Provide the (x, y) coordinate of the cell's center where the given text is located.  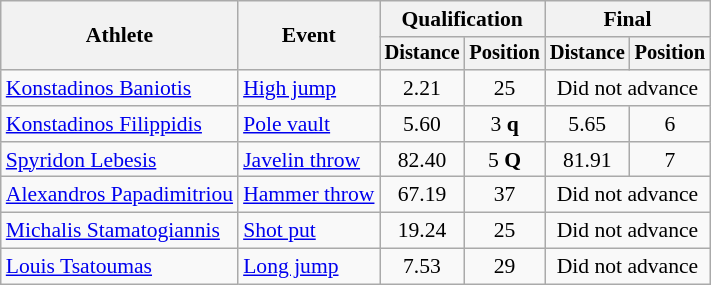
Pole vault (308, 124)
7 (670, 160)
19.24 (422, 231)
Konstadinos Filippidis (120, 124)
Athlete (120, 36)
Konstadinos Baniotis (120, 88)
5.60 (422, 124)
7.53 (422, 267)
High jump (308, 88)
5.65 (588, 124)
2.21 (422, 88)
Hammer throw (308, 195)
3 q (504, 124)
Javelin throw (308, 160)
Louis Tsatoumas (120, 267)
Long jump (308, 267)
81.91 (588, 160)
Shot put (308, 231)
Spyridon Lebesis (120, 160)
Final (628, 19)
67.19 (422, 195)
Alexandros Papadimitriou (120, 195)
Michalis Stamatogiannis (120, 231)
5 Q (504, 160)
29 (504, 267)
37 (504, 195)
Qualification (462, 19)
82.40 (422, 160)
Event (308, 36)
6 (670, 124)
